Locate the cell with the specified text and output its (X, Y) center coordinate. 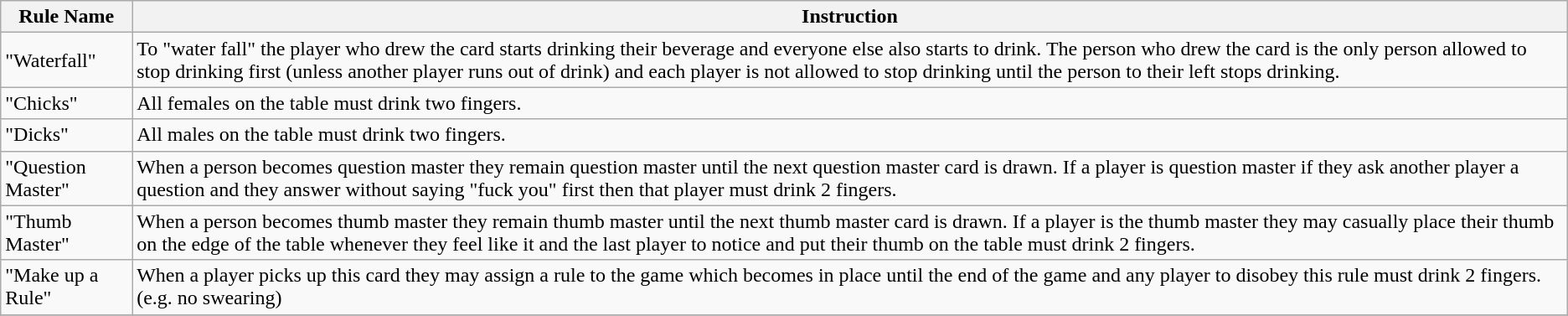
All males on the table must drink two fingers. (850, 135)
"Thumb Master" (67, 233)
"Chicks" (67, 103)
"Question Master" (67, 178)
All females on the table must drink two fingers. (850, 103)
"Make up a Rule" (67, 287)
"Waterfall" (67, 60)
Rule Name (67, 17)
Instruction (850, 17)
"Dicks" (67, 135)
